Find where the given text appears and provide that cell's center as (X, Y) coordinate. 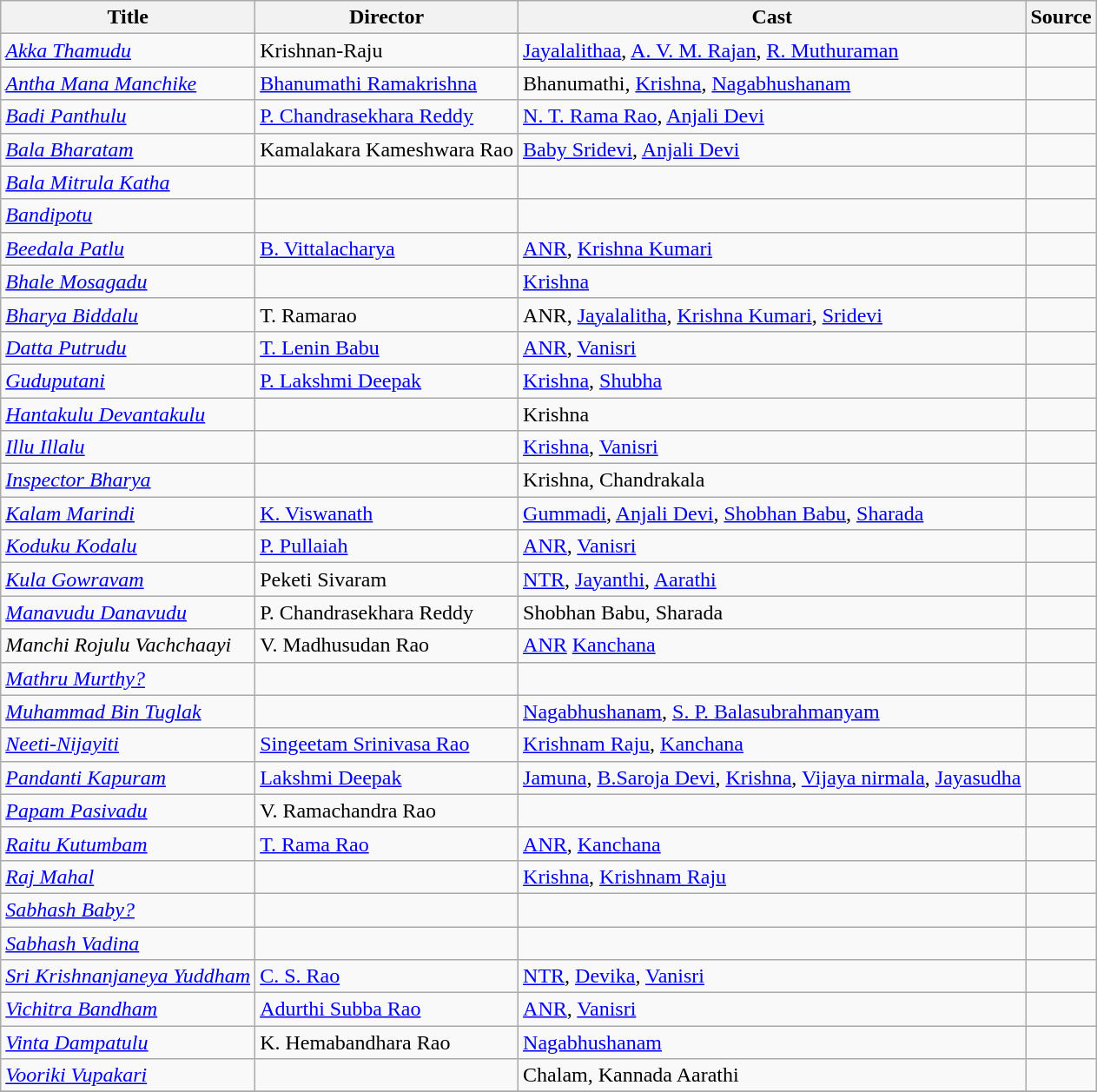
B. Vittalacharya (387, 248)
Raj Mahal (129, 877)
Bharya Biddalu (129, 314)
Nagabhushanam, S. P. Balasubrahmanyam (772, 711)
C. S. Rao (387, 976)
ANR, Krishna Kumari (772, 248)
Krishna, Chandrakala (772, 480)
Krishna, Krishnam Raju (772, 877)
Illu Illalu (129, 447)
Jayalalithaa, A. V. M. Rajan, R. Muthuraman (772, 50)
Gummadi, Anjali Devi, Shobhan Babu, Sharada (772, 513)
T. Rama Rao (387, 844)
Director (387, 17)
Sabhash Baby? (129, 910)
Beedala Patlu (129, 248)
Datta Putrudu (129, 347)
Akka Thamudu (129, 50)
ANR, Kanchana (772, 844)
Chalam, Kannada Aarathi (772, 1075)
Source (1061, 17)
N. T. Rama Rao, Anjali Devi (772, 116)
Manchi Rojulu Vachchaayi (129, 645)
Cast (772, 17)
T. Ramarao (387, 314)
Bhale Mosagadu (129, 281)
Hantakulu Devantakulu (129, 414)
Peketi Sivaram (387, 579)
ANR Kanchana (772, 645)
Kula Gowravam (129, 579)
T. Lenin Babu (387, 347)
Manavudu Danavudu (129, 612)
Krishnam Raju, Kanchana (772, 745)
Bhanumathi, Krishna, Nagabhushanam (772, 83)
Mathru Murthy? (129, 678)
P. Lakshmi Deepak (387, 381)
Adurthi Subba Rao (387, 1009)
P. Pullaiah (387, 546)
Vinta Dampatulu (129, 1042)
Kalam Marindi (129, 513)
Papam Pasivadu (129, 811)
Jamuna, B.Saroja Devi, Krishna, Vijaya nirmala, Jayasudha (772, 778)
Antha Mana Manchike (129, 83)
Krishnan-Raju (387, 50)
Baby Sridevi, Anjali Devi (772, 149)
Bhanumathi Ramakrishna (387, 83)
Bala Mitrula Katha (129, 182)
Neeti-Nijayiti (129, 745)
Title (129, 17)
Sabhash Vadina (129, 943)
Guduputani (129, 381)
K. Viswanath (387, 513)
Vichitra Bandham (129, 1009)
Krishna, Shubha (772, 381)
Krishna, Vanisri (772, 447)
Muhammad Bin Tuglak (129, 711)
V. Ramachandra Rao (387, 811)
Koduku Kodalu (129, 546)
NTR, Devika, Vanisri (772, 976)
NTR, Jayanthi, Aarathi (772, 579)
Raitu Kutumbam (129, 844)
Inspector Bharya (129, 480)
ANR, Jayalalitha, Krishna Kumari, Sridevi (772, 314)
K. Hemabandhara Rao (387, 1042)
Nagabhushanam (772, 1042)
Vooriki Vupakari (129, 1075)
V. Madhusudan Rao (387, 645)
Pandanti Kapuram (129, 778)
Badi Panthulu (129, 116)
Singeetam Srinivasa Rao (387, 745)
Bala Bharatam (129, 149)
Shobhan Babu, Sharada (772, 612)
Lakshmi Deepak (387, 778)
Sri Krishnanjaneya Yuddham (129, 976)
Bandipotu (129, 215)
Kamalakara Kameshwara Rao (387, 149)
